Find where the given text appears and provide that cell's center as [x, y] coordinate. 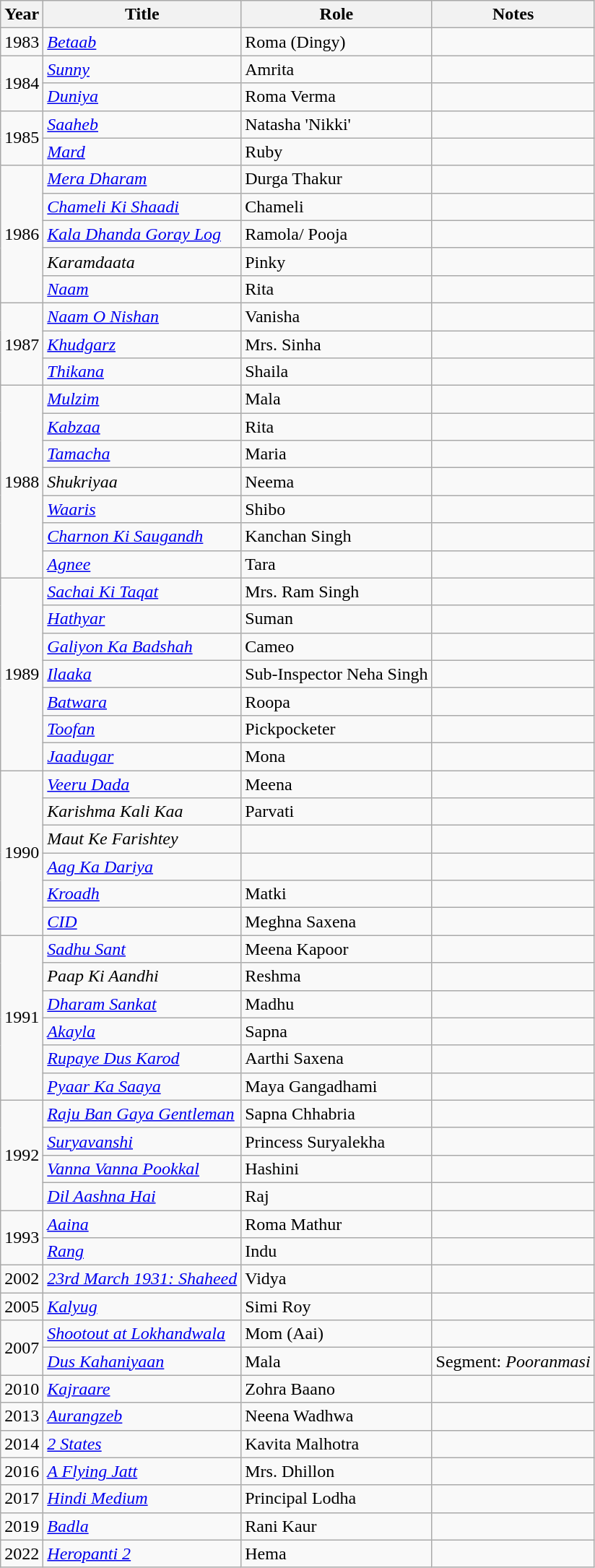
1993 [22, 1238]
Shukriyaa [142, 482]
Parvati [336, 812]
Matki [336, 894]
Waaris [142, 509]
Reshma [336, 976]
2016 [22, 1471]
Khudgarz [142, 345]
2010 [22, 1389]
Karamdaata [142, 261]
Dus Kahaniyaan [142, 1361]
Sub-Inspector Neha Singh [336, 674]
Simi Roy [336, 1307]
Kavita Malhotra [336, 1444]
Tara [336, 564]
Sadhu Sant [142, 949]
Amrita [336, 69]
Dharam Sankat [142, 1004]
Heropanti 2 [142, 1554]
Year [22, 14]
Kanchan Singh [336, 537]
Notes [513, 14]
Agnee [142, 564]
Dil Aashna Hai [142, 1196]
2005 [22, 1307]
Maya Gangadhami [336, 1086]
Neena Wadhwa [336, 1416]
Akayla [142, 1031]
Mrs. Sinha [336, 345]
Chameli [336, 207]
Duniya [142, 97]
Betaab [142, 42]
1987 [22, 344]
Shaila [336, 372]
Cameo [336, 646]
Meghna Saxena [336, 922]
Mom (Aai) [336, 1334]
2 States [142, 1444]
A Flying Jatt [142, 1471]
2022 [22, 1554]
2019 [22, 1526]
Paap Ki Aandhi [142, 976]
Rani Kaur [336, 1526]
Ilaaka [142, 674]
Suryavanshi [142, 1141]
Charnon Ki Saugandh [142, 537]
Madhu [336, 1004]
Tamacha [142, 454]
Meena [336, 784]
Vanisha [336, 316]
Hashini [336, 1169]
Natasha 'Nikki' [336, 124]
1989 [22, 674]
Segment: Pooranmasi [513, 1361]
Title [142, 14]
Kabzaa [142, 427]
2007 [22, 1348]
Roma (Dingy) [336, 42]
Galiyon Ka Badshah [142, 646]
Raju Ban Gaya Gentleman [142, 1114]
Rang [142, 1252]
1984 [22, 83]
Ruby [336, 152]
Roma Mathur [336, 1224]
Sapna [336, 1031]
Mrs. Ram Singh [336, 592]
Roma Verma [336, 97]
Mona [336, 756]
Sapna Chhabria [336, 1114]
Naam O Nishan [142, 316]
2013 [22, 1416]
Kroadh [142, 894]
Vidya [336, 1279]
Shibo [336, 509]
Aurangzeb [142, 1416]
Pyaar Ka Saaya [142, 1086]
Saaheb [142, 124]
1991 [22, 1018]
Hema [336, 1554]
Mulzim [142, 399]
Shootout at Lokhandwala [142, 1334]
Naam [142, 289]
Suman [336, 619]
Batwara [142, 701]
1992 [22, 1155]
Chameli Ki Shaadi [142, 207]
23rd March 1931: Shaheed [142, 1279]
1983 [22, 42]
Raj [336, 1196]
Ramola/ Pooja [336, 234]
Thikana [142, 372]
Hathyar [142, 619]
Jaadugar [142, 756]
Maut Ke Farishtey [142, 839]
Indu [336, 1252]
Kalyug [142, 1307]
Aarthi Saxena [336, 1059]
Sachai Ki Taqat [142, 592]
Kajraare [142, 1389]
Role [336, 14]
Vanna Vanna Pookkal [142, 1169]
Aag Ka Dariya [142, 867]
2002 [22, 1279]
2017 [22, 1499]
2014 [22, 1444]
Mrs. Dhillon [336, 1471]
CID [142, 922]
Karishma Kali Kaa [142, 812]
Roopa [336, 701]
Princess Suryalekha [336, 1141]
Principal Lodha [336, 1499]
Zohra Baano [336, 1389]
Sunny [142, 69]
Maria [336, 454]
Pickpocketer [336, 729]
Veeru Dada [142, 784]
Pinky [336, 261]
1986 [22, 234]
Hindi Medium [142, 1499]
Durga Thakur [336, 179]
Toofan [142, 729]
Badla [142, 1526]
1990 [22, 852]
Mera Dharam [142, 179]
Rupaye Dus Karod [142, 1059]
1985 [22, 138]
1988 [22, 482]
Kala Dhanda Goray Log [142, 234]
Neema [336, 482]
Aaina [142, 1224]
Mard [142, 152]
Meena Kapoor [336, 949]
